Determine the [X, Y] coordinate at the center of the cell enclosing the given text.  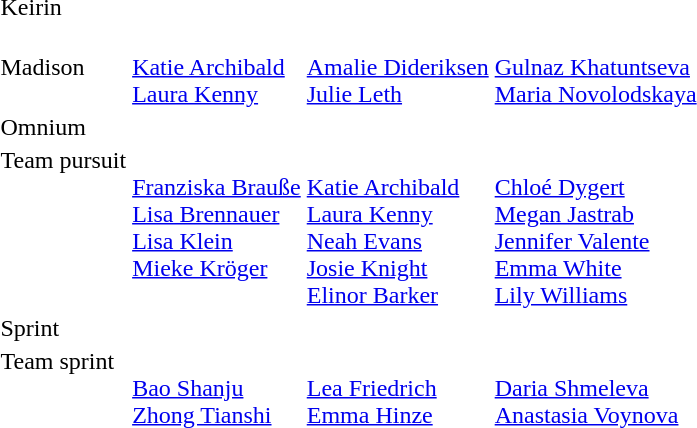
Amalie DideriksenJulie Leth [398, 67]
Katie ArchibaldLaura KennyNeah EvansJosie KnightElinor Barker [398, 228]
Katie ArchibaldLaura Kenny [217, 67]
Franziska BraußeLisa BrennauerLisa KleinMieke Kröger [217, 228]
